Extract the (X, Y) coordinate from the center of the cell holding the provided text.  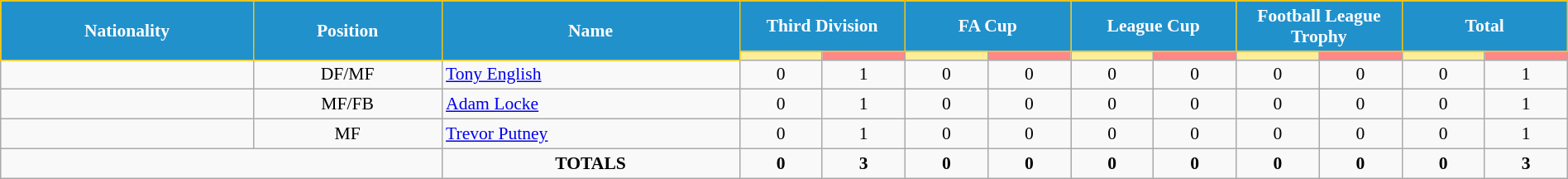
FA Cup (987, 27)
Football League Trophy (1319, 27)
Tony English (590, 75)
Adam Locke (590, 104)
Position (347, 30)
Name (590, 30)
Total (1484, 27)
DF/MF (347, 75)
Trevor Putney (590, 134)
League Cup (1153, 27)
Third Division (822, 27)
Nationality (127, 30)
TOTALS (590, 163)
MF/FB (347, 104)
MF (347, 134)
